Return (X, Y) of the center of cell containing provided text 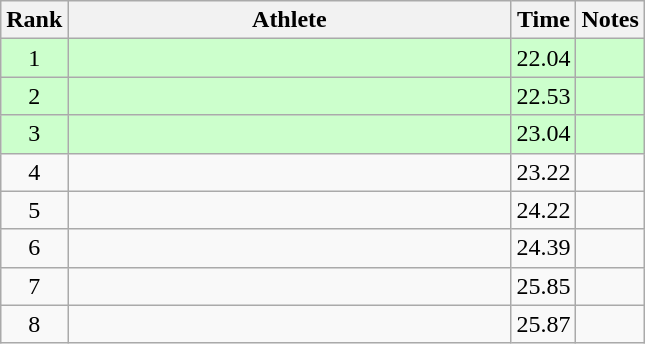
8 (34, 324)
25.85 (544, 286)
23.04 (544, 134)
24.22 (544, 210)
24.39 (544, 248)
22.53 (544, 96)
5 (34, 210)
7 (34, 286)
22.04 (544, 58)
2 (34, 96)
Rank (34, 20)
25.87 (544, 324)
Athlete (290, 20)
6 (34, 248)
3 (34, 134)
23.22 (544, 172)
Notes (610, 20)
1 (34, 58)
Time (544, 20)
4 (34, 172)
